Search for the cell housing the specified text and yield its [x, y] center coordinate. 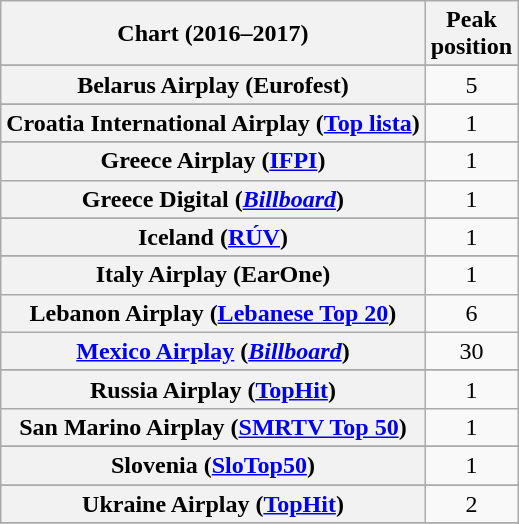
Russia Airplay (TopHit) [213, 389]
6 [471, 313]
Greece Airplay (IFPI) [213, 161]
San Marino Airplay (SMRTV Top 50) [213, 427]
Iceland (RÚV) [213, 237]
Peakposition [471, 34]
Mexico Airplay (Billboard) [213, 351]
2 [471, 503]
Italy Airplay (EarOne) [213, 275]
Ukraine Airplay (TopHit) [213, 503]
30 [471, 351]
Greece Digital (Billboard) [213, 199]
Lebanon Airplay (Lebanese Top 20) [213, 313]
Chart (2016–2017) [213, 34]
Belarus Airplay (Eurofest) [213, 85]
5 [471, 85]
Croatia International Airplay (Top lista) [213, 123]
Slovenia (SloTop50) [213, 465]
